Find where the given text appears and provide that cell's center as (x, y) coordinate. 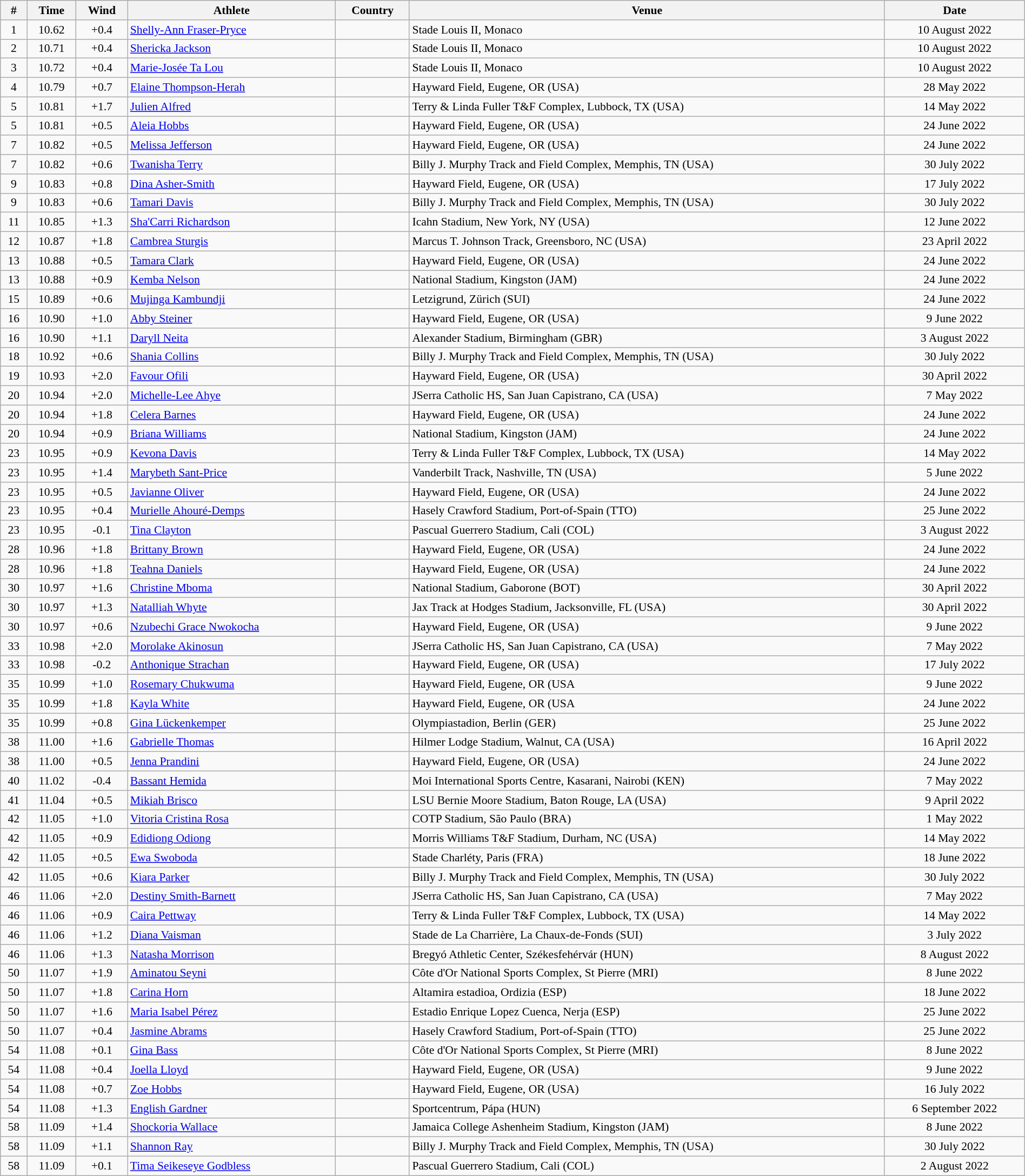
Elaine Thompson-Herah (231, 88)
Cambrea Sturgis (231, 242)
12 (14, 242)
23 April 2022 (955, 242)
10.62 (52, 30)
Melissa Jefferson (231, 145)
Jasmine Abrams (231, 1031)
Aminatou Seyni (231, 973)
Favour Ofili (231, 376)
Marie-Josée Ta Lou (231, 68)
11.02 (52, 781)
3 July 2022 (955, 935)
10.89 (52, 300)
11 (14, 222)
Murielle Ahouré-Demps (231, 511)
Tamara Clark (231, 261)
Jamaica College Ashenheim Stadium, Kingston (JAM) (647, 1127)
6 September 2022 (955, 1108)
Gina Lückenkemper (231, 723)
Kayla White (231, 704)
Moi International Sports Centre, Kasarani, Nairobi (KEN) (647, 781)
Sportcentrum, Pápa (HUN) (647, 1108)
40 (14, 781)
Shannon Ray (231, 1147)
Aleia Hobbs (231, 126)
8 August 2022 (955, 954)
+1.9 (102, 973)
5 June 2022 (955, 473)
Sha'Carri Richardson (231, 222)
16 July 2022 (955, 1089)
Natalliah Whyte (231, 608)
Shania Collins (231, 357)
Estadio Enrique Lopez Cuenca, Nerja (ESP) (647, 1012)
Wind (102, 10)
-0.4 (102, 781)
10.93 (52, 376)
9 April 2022 (955, 800)
41 (14, 800)
Carina Horn (231, 993)
Stade Charléty, Paris (FRA) (647, 858)
Morris Williams T&F Stadium, Durham, NC (USA) (647, 839)
Altamira estadioa, Ordizia (ESP) (647, 993)
Venue (647, 10)
Morolake Akinosun (231, 646)
Teahna Daniels (231, 569)
10.87 (52, 242)
Hilmer Lodge Stadium, Walnut, CA (USA) (647, 742)
Rosemary Chukwuma (231, 685)
Olympiastadion, Berlin (GER) (647, 723)
Date (955, 10)
Tina Clayton (231, 530)
Natasha Morrison (231, 954)
10.92 (52, 357)
Stade de La Charrière, La Chaux-de-Fonds (SUI) (647, 935)
Kevona Davis (231, 454)
Tima Seikeseye Godbless (231, 1166)
Daryll Neita (231, 338)
Gabrielle Thomas (231, 742)
Anthonique Strachan (231, 665)
Briana Williams (231, 434)
Ewa Swoboda (231, 858)
Time (52, 10)
19 (14, 376)
12 June 2022 (955, 222)
2 (14, 49)
Brittany Brown (231, 550)
National Stadium, Gaborone (BOT) (647, 588)
2 August 2022 (955, 1166)
Javianne Oliver (231, 492)
Shockoria Wallace (231, 1127)
-0.2 (102, 665)
Athlete (231, 10)
Kemba Nelson (231, 280)
16 April 2022 (955, 742)
10.71 (52, 49)
Tamari Davis (231, 203)
Marcus T. Johnson Track, Greensboro, NC (USA) (647, 242)
Marybeth Sant-Price (231, 473)
LSU Bernie Moore Stadium, Baton Rouge, LA (USA) (647, 800)
Caira Pettway (231, 916)
Country (372, 10)
Alexander Stadium, Birmingham (GBR) (647, 338)
4 (14, 88)
Twanisha Terry (231, 164)
Celera Barnes (231, 415)
10.79 (52, 88)
10.72 (52, 68)
Zoe Hobbs (231, 1089)
15 (14, 300)
Vitoria Cristina Rosa (231, 819)
1 (14, 30)
Julien Alfred (231, 107)
Shericka Jackson (231, 49)
28 May 2022 (955, 88)
+1.7 (102, 107)
Dina Asher-Smith (231, 184)
Michelle-Lee Ahye (231, 396)
-0.1 (102, 530)
Shelly-Ann Fraser-Pryce (231, 30)
Mikiah Brisco (231, 800)
Christine Mboma (231, 588)
Abby Steiner (231, 318)
3 (14, 68)
11.04 (52, 800)
1 May 2022 (955, 819)
# (14, 10)
COTP Stadium, São Paulo (BRA) (647, 819)
Letzigrund, Zürich (SUI) (647, 300)
Edidiong Odiong (231, 839)
Nzubechi Grace Nwokocha (231, 627)
Maria Isabel Pérez (231, 1012)
Icahn Stadium, New York, NY (USA) (647, 222)
Diana Vaisman (231, 935)
Mujinga Kambundji (231, 300)
Destiny Smith-Barnett (231, 896)
Kiara Parker (231, 877)
English Gardner (231, 1108)
18 (14, 357)
Bregyó Athletic Center, Székesfehérvár (HUN) (647, 954)
10.85 (52, 222)
Bassant Hemida (231, 781)
Jax Track at Hodges Stadium, Jacksonville, FL (USA) (647, 608)
+1.2 (102, 935)
Gina Bass (231, 1051)
Vanderbilt Track, Nashville, TN (USA) (647, 473)
Jenna Prandini (231, 762)
Joella Lloyd (231, 1070)
